Capture the cell that displays the provided text and extract its [x, y] central coordinate. 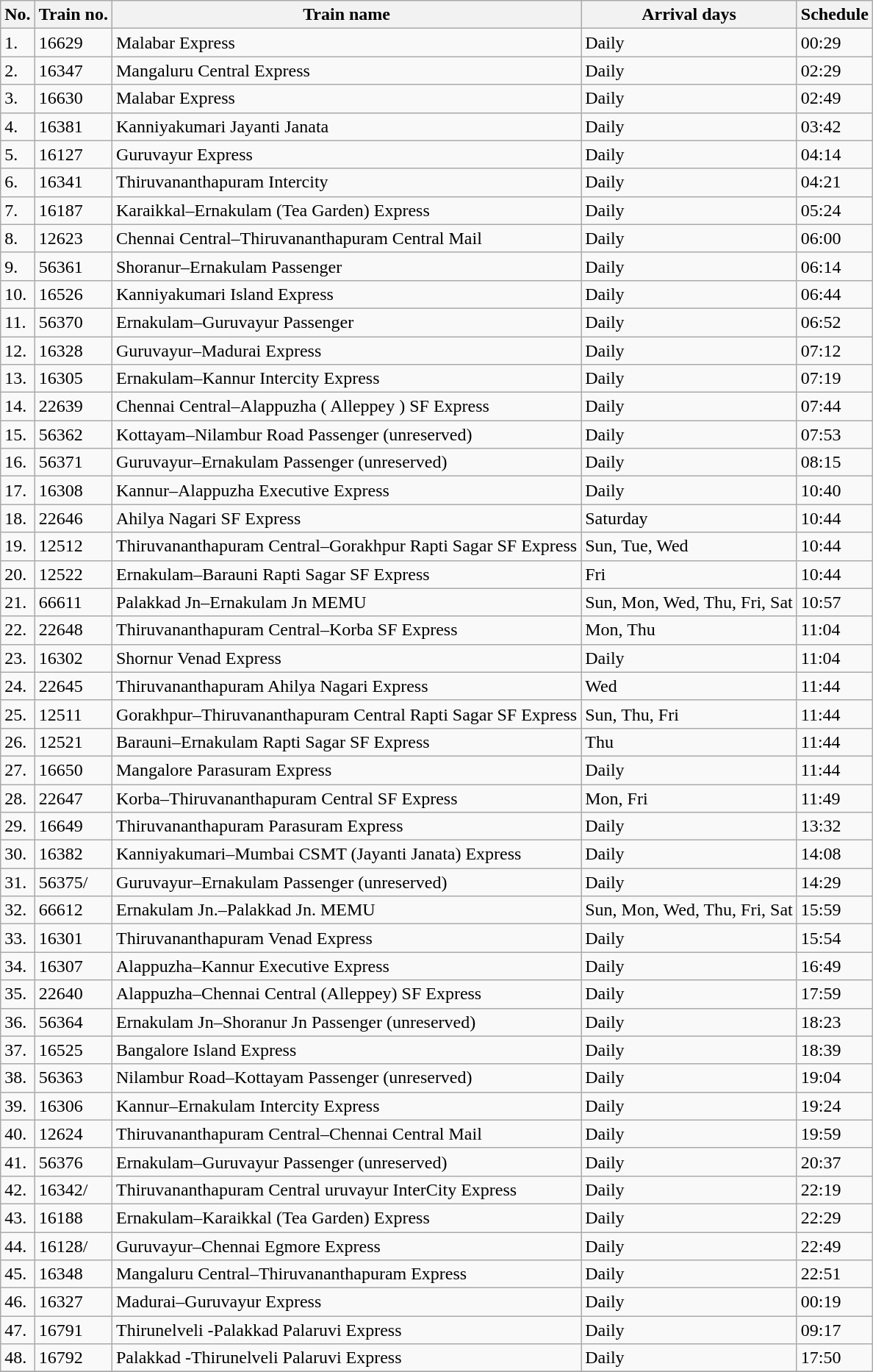
41. [18, 1162]
16301 [73, 938]
34. [18, 966]
12512 [73, 546]
13:32 [835, 826]
22:51 [835, 1274]
10. [18, 294]
Sun, Thu, Fri [689, 714]
16526 [73, 294]
07:19 [835, 379]
16649 [73, 826]
48. [18, 1358]
15. [18, 435]
Guruvayur Express [346, 154]
Ernakulam–Guruvayur Passenger (unreserved) [346, 1162]
24. [18, 686]
Ernakulam–Barauni Rapti Sagar SF Express [346, 574]
44. [18, 1246]
16327 [73, 1302]
Chennai Central–Thiruvananthapuram Central Mail [346, 238]
22645 [73, 686]
Nilambur Road–Kottayam Passenger (unreserved) [346, 1078]
Alappuzha–Chennai Central (Alleppey) SF Express [346, 994]
Sun, Tue, Wed [689, 546]
14. [18, 407]
11:49 [835, 798]
19:59 [835, 1134]
Ernakulam Jn.–Palakkad Jn. MEMU [346, 910]
16188 [73, 1218]
Kanniyakumari Jayanti Janata [346, 126]
13. [18, 379]
Train no. [73, 15]
56362 [73, 435]
Ernakulam–Kannur Intercity Express [346, 379]
16127 [73, 154]
Kannur–Alappuzha Executive Express [346, 490]
04:21 [835, 182]
Korba–Thiruvananthapuram Central SF Express [346, 798]
18:23 [835, 1022]
17:59 [835, 994]
07:12 [835, 351]
22:29 [835, 1218]
22646 [73, 518]
12511 [73, 714]
7. [18, 210]
04:14 [835, 154]
06:52 [835, 322]
02:29 [835, 71]
35. [18, 994]
09:17 [835, 1330]
1. [18, 43]
21. [18, 602]
12623 [73, 238]
12624 [73, 1134]
56363 [73, 1078]
Karaikkal–Ernakulam (Tea Garden) Express [346, 210]
Thiruvananthapuram Intercity [346, 182]
08:15 [835, 462]
16. [18, 462]
16348 [73, 1274]
16630 [73, 99]
16187 [73, 210]
Mangalore Parasuram Express [346, 770]
4. [18, 126]
16347 [73, 71]
16791 [73, 1330]
Kanniyakumari–Mumbai CSMT (Jayanti Janata) Express [346, 854]
16341 [73, 182]
22640 [73, 994]
2. [18, 71]
56361 [73, 266]
18. [18, 518]
Ernakulam–Guruvayur Passenger [346, 322]
43. [18, 1218]
Shoranur–Ernakulam Passenger [346, 266]
Chennai Central–Alappuzha ( Alleppey ) SF Express [346, 407]
Mangaluru Central–Thiruvananthapuram Express [346, 1274]
Alappuzha–Kannur Executive Express [346, 966]
40. [18, 1134]
32. [18, 910]
37. [18, 1050]
Mangaluru Central Express [346, 71]
6. [18, 182]
27. [18, 770]
Guruvayur–Chennai Egmore Express [346, 1246]
Guruvayur–Madurai Express [346, 351]
66611 [73, 602]
Mon, Thu [689, 630]
16342/ [73, 1190]
20:37 [835, 1162]
Thiruvananthapuram Central–Korba SF Express [346, 630]
07:44 [835, 407]
Saturday [689, 518]
26. [18, 742]
30. [18, 854]
56364 [73, 1022]
16650 [73, 770]
20. [18, 574]
16302 [73, 658]
Arrival days [689, 15]
56370 [73, 322]
15:59 [835, 910]
Train name [346, 15]
56371 [73, 462]
00:19 [835, 1302]
22647 [73, 798]
45. [18, 1274]
39. [18, 1106]
16307 [73, 966]
16792 [73, 1358]
16629 [73, 43]
02:49 [835, 99]
Mon, Fri [689, 798]
56375/ [73, 882]
25. [18, 714]
19:24 [835, 1106]
Palakkad -Thirunelveli Palaruvi Express [346, 1358]
16:49 [835, 966]
3. [18, 99]
15:54 [835, 938]
06:14 [835, 266]
Shornur Venad Express [346, 658]
16306 [73, 1106]
Kottayam–Nilambur Road Passenger (unreserved) [346, 435]
17. [18, 490]
22:49 [835, 1246]
14:29 [835, 882]
14:08 [835, 854]
42. [18, 1190]
07:53 [835, 435]
05:24 [835, 210]
16328 [73, 351]
Thirunelveli -Palakkad Palaruvi Express [346, 1330]
Ernakulam–Karaikkal (Tea Garden) Express [346, 1218]
33. [18, 938]
Barauni–Ernakulam Rapti Sagar SF Express [346, 742]
Thiruvananthapuram Central uruvayur InterCity Express [346, 1190]
12522 [73, 574]
06:00 [835, 238]
Thiruvananthapuram Parasuram Express [346, 826]
10:57 [835, 602]
16525 [73, 1050]
Gorakhpur–Thiruvananthapuram Central Rapti Sagar SF Express [346, 714]
06:44 [835, 294]
66612 [73, 910]
Kannur–Ernakulam Intercity Express [346, 1106]
29. [18, 826]
00:29 [835, 43]
Ernakulam Jn–Shoranur Jn Passenger (unreserved) [346, 1022]
03:42 [835, 126]
Kanniyakumari Island Express [346, 294]
22639 [73, 407]
22:19 [835, 1190]
Bangalore Island Express [346, 1050]
22648 [73, 630]
Fri [689, 574]
16308 [73, 490]
47. [18, 1330]
8. [18, 238]
36. [18, 1022]
Madurai–Guruvayur Express [346, 1302]
Thiruvananthapuram Central–Gorakhpur Rapti Sagar SF Express [346, 546]
9. [18, 266]
Thiruvananthapuram Venad Express [346, 938]
17:50 [835, 1358]
12. [18, 351]
Thiruvananthapuram Central–Chennai Central Mail [346, 1134]
Palakkad Jn–Ernakulam Jn MEMU [346, 602]
16382 [73, 854]
12521 [73, 742]
No. [18, 15]
16305 [73, 379]
46. [18, 1302]
16381 [73, 126]
56376 [73, 1162]
19:04 [835, 1078]
Schedule [835, 15]
Wed [689, 686]
5. [18, 154]
16128/ [73, 1246]
31. [18, 882]
28. [18, 798]
Ahilya Nagari SF Express [346, 518]
38. [18, 1078]
Thu [689, 742]
11. [18, 322]
Thiruvananthapuram Ahilya Nagari Express [346, 686]
23. [18, 658]
22. [18, 630]
10:40 [835, 490]
19. [18, 546]
18:39 [835, 1050]
